Return the [x, y] coordinate for the center point of the cell that contains the specified text.  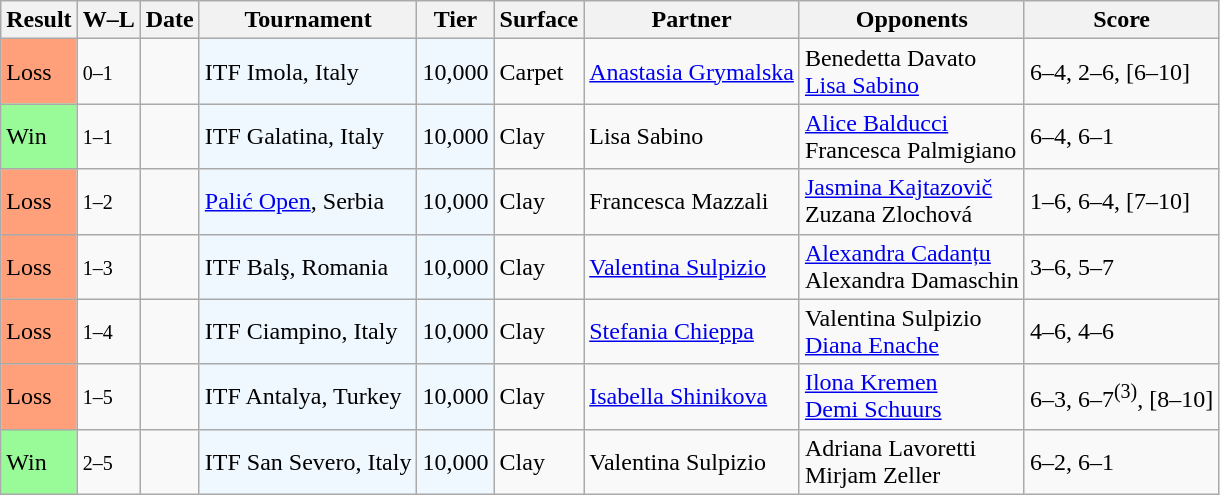
1–1 [108, 136]
4–6, 4–6 [1121, 332]
6–4, 2–6, [6–10] [1121, 72]
Anastasia Grymalska [692, 72]
W–L [108, 20]
ITF Antalya, Turkey [308, 396]
3–6, 5–7 [1121, 266]
Jasmina Kajtazovič Zuzana Zlochová [912, 202]
Date [170, 20]
1–4 [108, 332]
Isabella Shinikova [692, 396]
Partner [692, 20]
ITF Ciampino, Italy [308, 332]
1–6, 6–4, [7–10] [1121, 202]
ITF Imola, Italy [308, 72]
Stefania Chieppa [692, 332]
6–2, 6–1 [1121, 462]
Tournament [308, 20]
1–3 [108, 266]
Surface [539, 20]
Palić Open, Serbia [308, 202]
Carpet [539, 72]
Alexandra Cadanțu Alexandra Damaschin [912, 266]
Francesca Mazzali [692, 202]
Lisa Sabino [692, 136]
Result [39, 20]
ITF Balş, Romania [308, 266]
Alice Balducci Francesca Palmigiano [912, 136]
Adriana Lavoretti Mirjam Zeller [912, 462]
Score [1121, 20]
2–5 [108, 462]
6–3, 6–7(3), [8–10] [1121, 396]
ITF Galatina, Italy [308, 136]
Benedetta Davato Lisa Sabino [912, 72]
0–1 [108, 72]
Valentina Sulpizio Diana Enache [912, 332]
6–4, 6–1 [1121, 136]
1–2 [108, 202]
ITF San Severo, Italy [308, 462]
Opponents [912, 20]
Tier [456, 20]
1–5 [108, 396]
Ilona Kremen Demi Schuurs [912, 396]
